Capture the cell that displays the provided text and extract its (X, Y) central coordinate. 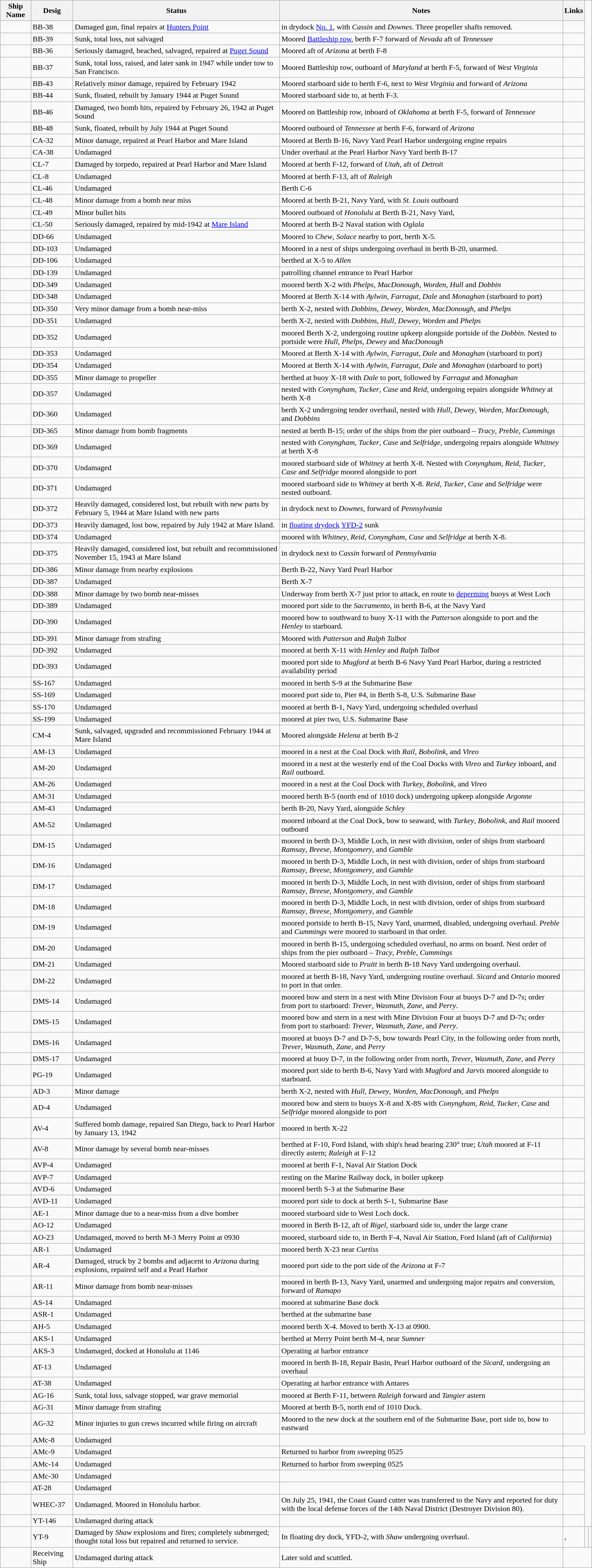
BB-46 (52, 112)
nested with Conyngham, Tucker, Case and Selfridge, undergoing repairs alongside Whitney at berth X-8 (421, 447)
AG-16 (52, 1395)
DM-17 (52, 886)
AT-28 (52, 1488)
Relatively minor damage, repaired by February 1942 (176, 83)
DD-374 (52, 537)
resting on the Marine Railway dock, in boiler upkeep (421, 1177)
Ship Name (16, 11)
moored berth X-23 near Curtiss (421, 1249)
Operating at harbor entrance (421, 1350)
DMS-17 (52, 1059)
Moored alongside Helena at berth B-2 (421, 735)
DD-350 (52, 309)
SS-199 (52, 719)
DM-21 (52, 964)
PG-19 (52, 1075)
AVP-7 (52, 1177)
Sunk, salvaged, upgraded and recommissioned February 1944 at Mare Island (176, 735)
moored at buoy D-7, in the following order from north, Trever, Wasmuth, Zane, and Perry (421, 1059)
DD-388 (52, 593)
CL-50 (52, 224)
DM-19 (52, 928)
in drydock next to Cassin forward of Pennsylvania (421, 553)
BB-38 (52, 27)
Moored outboard of Tennessee at berth F-6, forward of Arizona (421, 128)
DD-352 (52, 337)
Moored at berth B-21, Navy Yard, with St. Louis outboard (421, 200)
AG-32 (52, 1423)
moored starboard side to Whitney at berth X-8. Reid, Tucker, Case and Selfridge were nested outboard. (421, 488)
AVP-4 (52, 1165)
Moored to the new dock at the southern end of the Submarine Base, port side to, bow to eastward (421, 1423)
DD-355 (52, 377)
berth X-2, nested with Hull, Dewey, Worden, MacDonough, and Phelps (421, 1091)
Links (574, 11)
AS-14 (52, 1302)
Minor damage from bomb near-misses (176, 1286)
moored in a nest at the Coal Dock with Rail, Bobolink, and Vireo (421, 752)
DD-369 (52, 447)
Damaged, two bomb hits, repaired by February 26, 1942 at Puget Sound (176, 112)
moored at berth X-11 with Henley and Ralph Talbot (421, 650)
berthed at F-10, Ford Island, with ship's head bearing 230° true; Utah moored at F-11 directly astern; Raleigh at F-12 (421, 1148)
DD-391 (52, 638)
In floating dry dock, YFD-2, with Shaw undergoing overhaul. (421, 1537)
Minor damage to propeller (176, 377)
SS-170 (52, 707)
AV-8 (52, 1148)
moored at berth F-1, Naval Air Station Dock (421, 1165)
AH-5 (52, 1326)
berth B-20, Navy Yard, alongside Schley (421, 808)
DD-390 (52, 622)
AR-4 (52, 1265)
moored port side to the port side of the Arizona at F-7 (421, 1265)
Moored starboard side to berth F-6, next to West Virginia and forward of Arizona (421, 83)
moored starboard side to West Loch dock. (421, 1213)
CL-8 (52, 176)
moored bow to southward to buoy X-11 with the Patterson alongside to port and the Henley to starboard. (421, 622)
moored berth S-3 at the Submarine Base (421, 1189)
Moored to Chew, Solace nearby to port, berth X-5. (421, 237)
DD-386 (52, 569)
DD-349 (52, 285)
YT-9 (52, 1537)
Status (176, 11)
AVD-6 (52, 1189)
Minor bullet hits (176, 212)
DM-15 (52, 845)
moored in berth B-18, Repair Basin, Pearl Harbor outboard of the Sicard, undergoing an overhaul (421, 1367)
moored port side to dock at berth S-1, Submarine Base (421, 1201)
CA-32 (52, 140)
AKS-3 (52, 1350)
moored at Berth F-11, between Raleigh forward and Tangier astern (421, 1395)
DM-18 (52, 907)
moored in a nest at the Coal Dock with Turkey, Bobolink, and Vireo (421, 784)
Minor injuries to gun crews incurred while firing on aircraft (176, 1423)
Moored on Battleship row, inboard of Oklahoma at berth F-5, forward of Tennessee (421, 112)
AV-4 (52, 1128)
Minor damage by two bomb near-misses (176, 593)
BB-44 (52, 95)
Underway from berth X-7 just prior to attack, en route to deperming buoys at West Loch (421, 593)
moored at pier two, U.S. Submarine Base (421, 719)
CL-7 (52, 164)
Sunk, floated, rebuilt by January 1944 at Puget Sound (176, 95)
AM-26 (52, 784)
Moored at berth B-2 Naval station with Oglala (421, 224)
AG-31 (52, 1407)
AD-3 (52, 1091)
Moored with Patterson and Ralph Talbot (421, 638)
moored in berth S-9 at the Submarine Base (421, 683)
AM-31 (52, 796)
AM-13 (52, 752)
Moored at berth F-13, aft of Raleigh (421, 176)
Notes (421, 11)
moored starboard side of Whitney at berth X-8. Nested with Conyngham, Reid, Tucker, Case and Selfridge moored alongside to port (421, 467)
moored berth B-5 (north end of 1010 dock) undergoing upkeep alongside Argonne (421, 796)
Minor damage due to a near-miss from a dive bomber (176, 1213)
Heavily damaged, lost bow, repaired by July 1942 at Mare Island. (176, 525)
Sunk, total loss, not salvaged (176, 39)
berth X-2 undergoing tender overhaul, nested with Hull, Dewey, Worden, MacDonough, and Dobbins (421, 414)
in drydock next to Downes, forward of Pennsylvania (421, 508)
Moored at berth B-5, north end of 1010 Dock. (421, 1407)
Berth C-6 (421, 188)
moored portside to berth B-15, Navy Yard, unarmed, disabled, undergoing overhaul. Preble and Cummings were moored to starboard in that order. (421, 928)
Damaged gun, final repairs at Hunters Point (176, 27)
Heavily damaged, considered lost, but rebuilt and recommissioned November 15, 1943 at Mare Island (176, 553)
AT-13 (52, 1367)
AO-23 (52, 1237)
DM-20 (52, 948)
Moored at berth F-12, forward of Utah, aft of Detroit (421, 164)
Undamaged. Moored in Honolulu harbor. (176, 1504)
berthed at Merry Point berth M-4, near Sumner (421, 1338)
moored Berth X-2, undergoing routine upkeep alongside portside of the Dobbin. Nested to portside were Hull, Phelps, Dewey and MacDonough (421, 337)
AMc-8 (52, 1440)
Minor damage from bomb fragments (176, 431)
DD-387 (52, 581)
AT-38 (52, 1383)
DD-375 (52, 553)
CL-48 (52, 200)
DD-354 (52, 365)
DM-16 (52, 866)
Later sold and scuttled. (421, 1558)
DD-351 (52, 321)
moored port side to Mugford at berth B-6 Navy Yard Pearl Harbor, during a restricted availability period (421, 667)
DMS-16 (52, 1042)
moored, starboard side to, in Berth F-4, Naval Air Station, Ford Island (aft of California) (421, 1237)
Seriously damaged, repaired by mid-1942 at Mare Island (176, 224)
Berth B-22, Navy Yard Pearl Harbor (421, 569)
, (574, 1537)
Damaged, struck by 2 bombs and adjacent to Arizona during explosions, repaired self and a Pearl Harbor (176, 1265)
Desig (52, 11)
moored port side to, Pier #4, in Berth S-8, U.S. Submarine Base (421, 695)
DD-106 (52, 261)
AR-1 (52, 1249)
BB-43 (52, 83)
DMS-15 (52, 1022)
DD-371 (52, 488)
AKS-1 (52, 1338)
AD-4 (52, 1107)
Minor damage, repaired at Pearl Harbor and Mare Island (176, 140)
moored in berth X-22 (421, 1128)
moored in a nest at the westerly end of the Coal Docks with Vireo and Turkey inboard, and Rail outboard. (421, 768)
ASR-1 (52, 1314)
AVD-11 (52, 1201)
DD-389 (52, 606)
Moored aft of Arizona at berth F-8 (421, 51)
moored inboard at the Coal Dock, bow to seaward, with Turkey, Bobolink, and Rail moored outboard (421, 825)
BB-39 (52, 39)
AMc-30 (52, 1476)
AMc-14 (52, 1464)
moored berth X-4. Moved to berth X-13 at 0900. (421, 1326)
moored port side to the Sacramento, in berth B-6, at the Navy Yard (421, 606)
in floating drydock YFD-2 sunk (421, 525)
Under overhaul at the Pearl Harbor Navy Yard berth B-17 (421, 152)
berth X-2, nested with Dobbins, Dewey, Worden, MacDonough, and Phelps (421, 309)
CL-46 (52, 188)
Heavily damaged, considered lost, but rebuilt with new parts by February 5, 1944 at Mare Island with new parts (176, 508)
AE-1 (52, 1213)
Minor damage from nearby explosions (176, 569)
DD-139 (52, 273)
DMS-14 (52, 1001)
moored in Berth B-12, aft of Rigel, starboard side to, under the large crane (421, 1225)
Receiving Ship (52, 1558)
AR-11 (52, 1286)
moored in berth B-13, Navy Yard, unarmed and undergoing major repairs and conversion, forward of Ramapo (421, 1286)
Sunk, total loss, raised, and later sank in 1947 while under tow to San Francisco. (176, 67)
DD-353 (52, 353)
DD-392 (52, 650)
moored port side to berth B-6, Navy Yard with Mugford and Jarvis moored alongside to starboard. (421, 1075)
DD-373 (52, 525)
DD-372 (52, 508)
DD-370 (52, 467)
Suffered bomb damage, repaired San Diego, back to Pearl Harbor by January 13, 1942 (176, 1128)
DD-357 (52, 394)
moored at berth B-1, Navy Yard, undergoing scheduled overhaul (421, 707)
nested with Conyngham, Tucker, Case and Reid, undergoing repairs alongside Whitney at berth X-8 (421, 394)
AO-12 (52, 1225)
Seriously damaged, beached, salvaged, repaired at Puget Sound (176, 51)
BB-48 (52, 128)
AM-43 (52, 808)
DD-66 (52, 237)
AMc-9 (52, 1452)
moored berth X-2 with Phelps, MacDonough, Worden, Hull and Dobbin (421, 285)
Berth X-7 (421, 581)
DM-22 (52, 981)
Moored starboard side to Pruitt in berth B-18 Navy Yard undergoing overhaul. (421, 964)
DD-103 (52, 249)
berthed at the submarine base (421, 1314)
AM-20 (52, 768)
Sunk, floated, rebuilt by July 1944 at Puget Sound (176, 128)
moored at buoys D-7 and D-7-S, bow towards Pearl City, in the following order from north, Trever, Wasmuth, Zane, and Perry (421, 1042)
in drydock No. 1, with Cassin and Downes. Three propeller shafts removed. (421, 27)
BB-37 (52, 67)
moored with Whitney, Reid, Conyngham, Case and Selfridge at berth X-8. (421, 537)
SS-167 (52, 683)
CL-49 (52, 212)
Minor damage by several bomb near-misses (176, 1148)
YT-146 (52, 1521)
Moored outboard of Honolulu at Berth B-21, Navy Yard, (421, 212)
WHEC-37 (52, 1504)
BB-36 (52, 51)
Damaged by Shaw explosions and fires; completely submerged; thought total loss but repaired and returned to service. (176, 1537)
Moored starboard side to, at berth F-3. (421, 95)
nested at berth B-15; order of the ships from the pier outboard – Tracy, Preble, Cummings (421, 431)
berthed at X-5 to Allen (421, 261)
moored bow and stern to buoys X-8 and X-8S with Conyngham, Reid, Tucker, Case and Selfridge moored alongside to port (421, 1107)
Damaged by torpedo, repaired at Pearl Harbor and Mare Island (176, 164)
CA-38 (52, 152)
AM-52 (52, 825)
moored at berth B-18, Navy Yard, undergoing routine overhaul. Sicard and Ontario moored to port in that order. (421, 981)
SS-169 (52, 695)
moored at submarine Base dock (421, 1302)
berthed at buoy X-18 with Dale to port, followed by Farragut and Monaghan (421, 377)
DD-365 (52, 431)
Moored Battleship row, berth F-7 forward of Nevada aft of Tennessee (421, 39)
Moored at Berth B-16, Navy Yard Pearl Harbor undergoing engine repairs (421, 140)
moored in berth B-15, undergoing scheduled overhaul, no arms on board. Nest order of ships from the pier outboard – Tracy, Preble, Cummings (421, 948)
Undamaged, moved to berth M-3 Merry Point at 0930 (176, 1237)
Moored in a nest of ships undergoing overhaul in berth B-20, unarmed. (421, 249)
Moored Battleship row, outboard of Maryland at berth F-5, forward of West Virginia (421, 67)
Sunk, total loss, salvage stopped, war grave memorial (176, 1395)
DD-360 (52, 414)
Minor damage from a bomb near miss (176, 200)
Undamaged, docked at Honolulu at 1146 (176, 1350)
patrolling channel entrance to Pearl Harbor (421, 273)
Operating at harbor entrance with Antares (421, 1383)
Minor damage (176, 1091)
DD-348 (52, 297)
DD-393 (52, 667)
Very minor damage from a bomb near-miss (176, 309)
berth X-2, nested with Dobbins, Hull, Dewey, Worden and Phelps (421, 321)
CM-4 (52, 735)
